Pinpoint the cell where the given text exists, returning its [X, Y] midpoint coordinate. 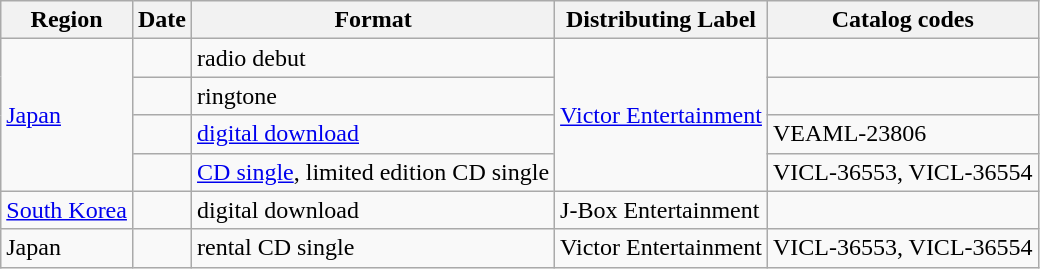
Date [162, 20]
radio debut [374, 58]
Format [374, 20]
VEAML-23806 [902, 134]
J-Box Entertainment [662, 210]
Region [67, 20]
rental CD single [374, 248]
CD single, limited edition CD single [374, 172]
ringtone [374, 96]
Catalog codes [902, 20]
Distributing Label [662, 20]
South Korea [67, 210]
